Find where the given text appears and provide that cell's center as (x, y) coordinate. 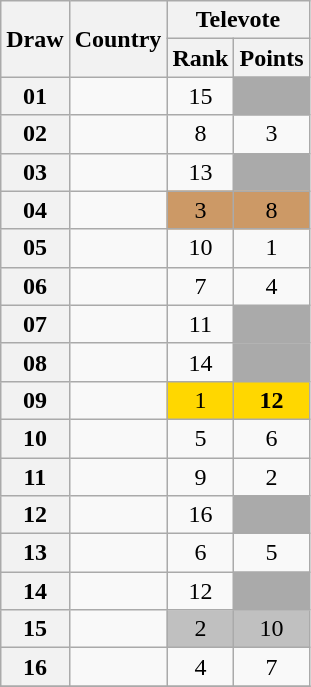
09 (35, 400)
Points (272, 58)
05 (35, 248)
02 (35, 134)
Rank (200, 58)
Country (118, 39)
03 (35, 172)
06 (35, 286)
01 (35, 96)
07 (35, 324)
04 (35, 210)
Televote (238, 20)
Draw (35, 39)
08 (35, 362)
9 (200, 477)
